Capture the cell that displays the provided text and extract its [X, Y] central coordinate. 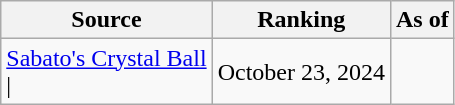
As of [422, 20]
October 23, 2024 [301, 72]
Ranking [301, 20]
Sabato's Crystal Ball| [106, 72]
Source [106, 20]
